Determine the [x, y] coordinate at the center of the cell enclosing the given text.  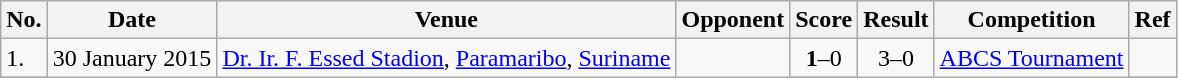
No. [24, 20]
30 January 2015 [132, 58]
Competition [1032, 20]
Score [824, 20]
Result [896, 20]
Dr. Ir. F. Essed Stadion, Paramaribo, Suriname [446, 58]
1. [24, 58]
1–0 [824, 58]
Date [132, 20]
3–0 [896, 58]
ABCS Tournament [1032, 58]
Ref [1152, 20]
Opponent [733, 20]
Venue [446, 20]
